Search for the cell housing the specified text and yield its (X, Y) center coordinate. 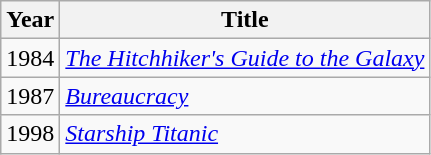
The Hitchhiker's Guide to the Galaxy (245, 58)
1987 (30, 96)
Starship Titanic (245, 134)
1984 (30, 58)
1998 (30, 134)
Year (30, 20)
Title (245, 20)
Bureaucracy (245, 96)
